From the cell containing the given text, extract its center point as [x, y] coordinate. 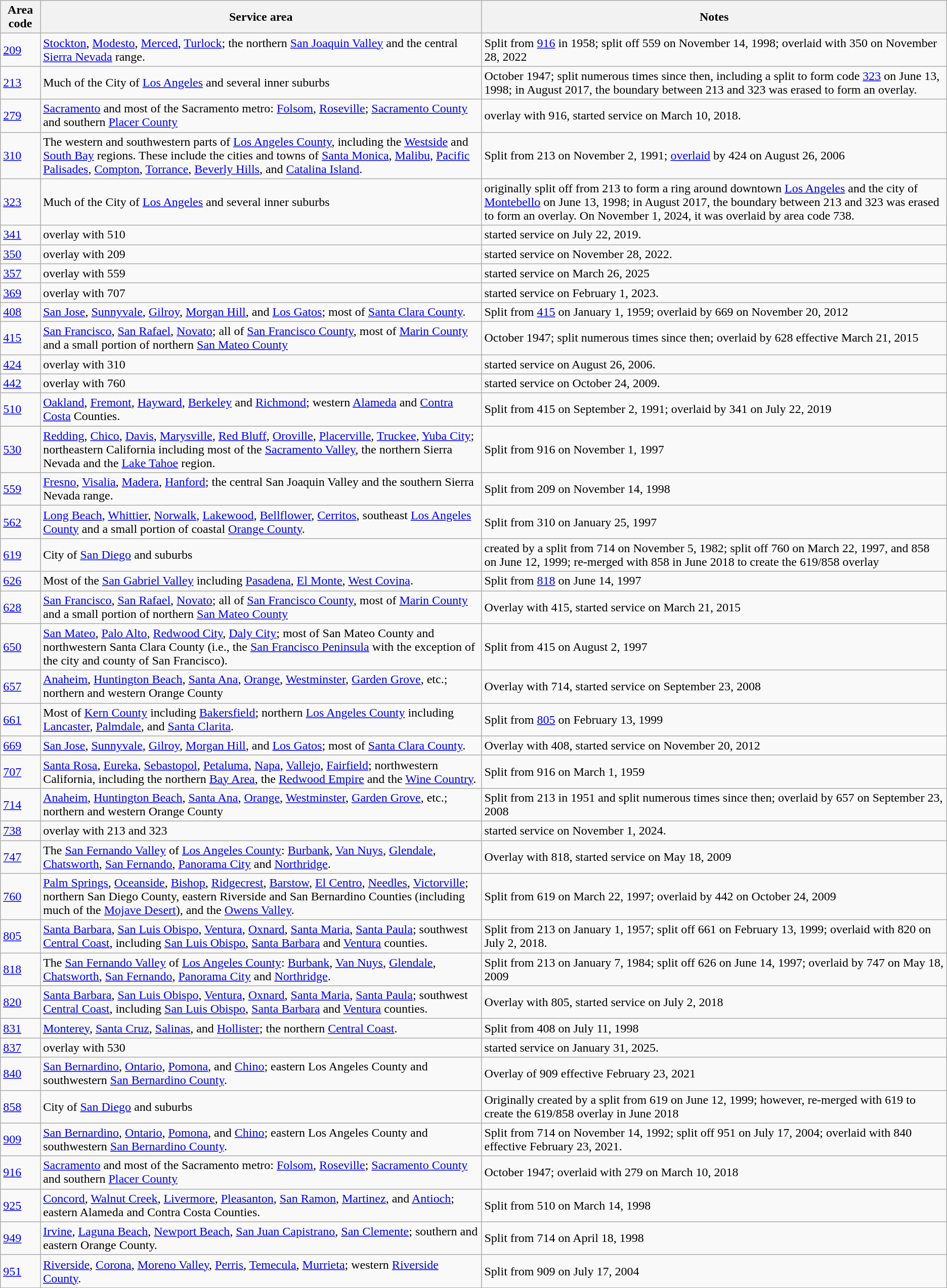
Split from 714 on November 14, 1992; split off 951 on July 17, 2004; overlaid with 840 effective February 23, 2021. [714, 1140]
Split from 909 on July 17, 2004 [714, 1271]
overlay with 510 [261, 235]
Long Beach, Whittier, Norwalk, Lakewood, Bellflower, Cerritos, southeast Los Angeles County and a small portion of coastal Orange County. [261, 522]
738 [20, 830]
619 [20, 555]
Stockton, Modesto, Merced, Turlock; the northern San Joaquin Valley and the central Sierra Nevada range. [261, 50]
820 [20, 1002]
Split from 213 on January 7, 1984; split off 626 on June 14, 1997; overlaid by 747 on May 18, 2009 [714, 970]
628 [20, 607]
858 [20, 1106]
Split from 213 on November 2, 1991; overlaid by 424 on August 26, 2006 [714, 155]
909 [20, 1140]
started service on October 24, 2009. [714, 384]
Split from 805 on February 13, 1999 [714, 720]
415 [20, 338]
Irvine, Laguna Beach, Newport Beach, San Juan Capistrano, San Clemente; southern and eastern Orange County. [261, 1238]
831 [20, 1028]
657 [20, 686]
840 [20, 1074]
Riverside, Corona, Moreno Valley, Perris, Temecula, Murrieta; western Riverside County. [261, 1271]
Overlay with 805, started service on July 2, 2018 [714, 1002]
Fresno, Visalia, Madera, Hanford; the central San Joaquin Valley and the southern Sierra Nevada range. [261, 489]
started service on March 26, 2025 [714, 273]
323 [20, 202]
707 [20, 771]
310 [20, 155]
Originally created by a split from 619 on June 12, 1999; however, re-merged with 619 to create the 619/858 overlay in June 2018 [714, 1106]
Overlay with 408, started service on November 20, 2012 [714, 745]
Split from 415 on August 2, 1997 [714, 647]
Most of Kern County including Bakersfield; northern Los Angeles County including Lancaster, Palmdale, and Santa Clarita. [261, 720]
started service on January 31, 2025. [714, 1048]
Monterey, Santa Cruz, Salinas, and Hollister; the northern Central Coast. [261, 1028]
818 [20, 970]
Split from 415 on January 1, 1959; overlaid by 669 on November 20, 2012 [714, 312]
Oakland, Fremont, Hayward, Berkeley and Richmond; western Alameda and Contra Costa Counties. [261, 410]
Split from 209 on November 14, 1998 [714, 489]
overlay with 213 and 323 [261, 830]
overlay with 760 [261, 384]
Overlay of 909 effective February 23, 2021 [714, 1074]
714 [20, 805]
Split from 415 on September 2, 1991; overlaid by 341 on July 22, 2019 [714, 410]
925 [20, 1206]
overlay with 209 [261, 254]
overlay with 916, started service on March 10, 2018. [714, 115]
341 [20, 235]
626 [20, 581]
started service on July 22, 2019. [714, 235]
442 [20, 384]
951 [20, 1271]
650 [20, 647]
209 [20, 50]
510 [20, 410]
Split from 916 on November 1, 1997 [714, 449]
Split from 213 on January 1, 1957; split off 661 on February 13, 1999; overlaid with 820 on July 2, 2018. [714, 936]
Split from 714 on April 18, 1998 [714, 1238]
Split from 916 in 1958; split off 559 on November 14, 1998; overlaid with 350 on November 28, 2022 [714, 50]
837 [20, 1048]
760 [20, 897]
Overlay with 818, started service on May 18, 2009 [714, 856]
overlay with 310 [261, 364]
overlay with 559 [261, 273]
530 [20, 449]
562 [20, 522]
Most of the San Gabriel Valley including Pasadena, El Monte, West Covina. [261, 581]
started service on February 1, 2023. [714, 293]
669 [20, 745]
started service on November 1, 2024. [714, 830]
Concord, Walnut Creek, Livermore, Pleasanton, San Ramon, Martinez, and Antioch; eastern Alameda and Contra Costa Counties. [261, 1206]
overlay with 530 [261, 1048]
424 [20, 364]
350 [20, 254]
started service on August 26, 2006. [714, 364]
Service area [261, 17]
Split from 408 on July 11, 1998 [714, 1028]
overlay with 707 [261, 293]
Area code [20, 17]
October 1947; overlaid with 279 on March 10, 2018 [714, 1172]
357 [20, 273]
Overlay with 415, started service on March 21, 2015 [714, 607]
Notes [714, 17]
started service on November 28, 2022. [714, 254]
916 [20, 1172]
October 1947; split numerous times since then; overlaid by 628 effective March 21, 2015 [714, 338]
Split from 619 on March 22, 1997; overlaid by 442 on October 24, 2009 [714, 897]
408 [20, 312]
Split from 510 on March 14, 1998 [714, 1206]
369 [20, 293]
805 [20, 936]
747 [20, 856]
661 [20, 720]
213 [20, 83]
279 [20, 115]
559 [20, 489]
Split from 310 on January 25, 1997 [714, 522]
Overlay with 714, started service on September 23, 2008 [714, 686]
Split from 213 in 1951 and split numerous times since then; overlaid by 657 on September 23, 2008 [714, 805]
Split from 916 on March 1, 1959 [714, 771]
949 [20, 1238]
Split from 818 on June 14, 1997 [714, 581]
